From the cell containing the given text, extract its center point as [x, y] coordinate. 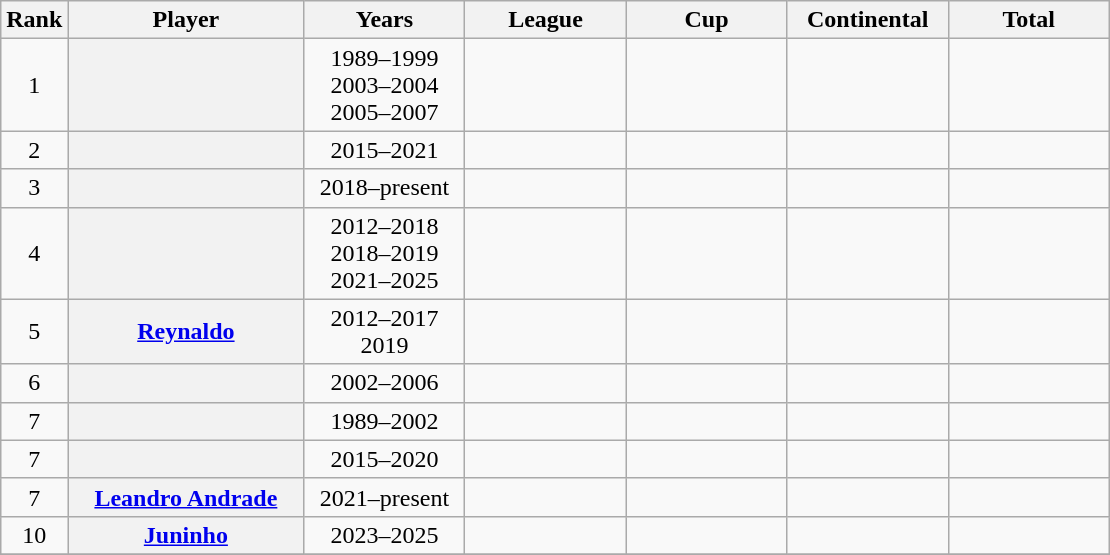
2021–present [384, 497]
2023–2025 [384, 535]
Juninho [186, 535]
1 [34, 85]
Continental [868, 20]
Player [186, 20]
4 [34, 253]
Leandro Andrade [186, 497]
6 [34, 383]
1989–19992003–20042005–2007 [384, 85]
Rank [34, 20]
2018–present [384, 188]
5 [34, 332]
2002–2006 [384, 383]
League [546, 20]
Years [384, 20]
2015–2021 [384, 150]
10 [34, 535]
1989–2002 [384, 421]
2012–20182018–20192021–2025 [384, 253]
Reynaldo [186, 332]
Total [1028, 20]
2 [34, 150]
Cup [706, 20]
2015–2020 [384, 459]
2012–20172019 [384, 332]
3 [34, 188]
